Locate the cell with the specified text and output its [x, y] center coordinate. 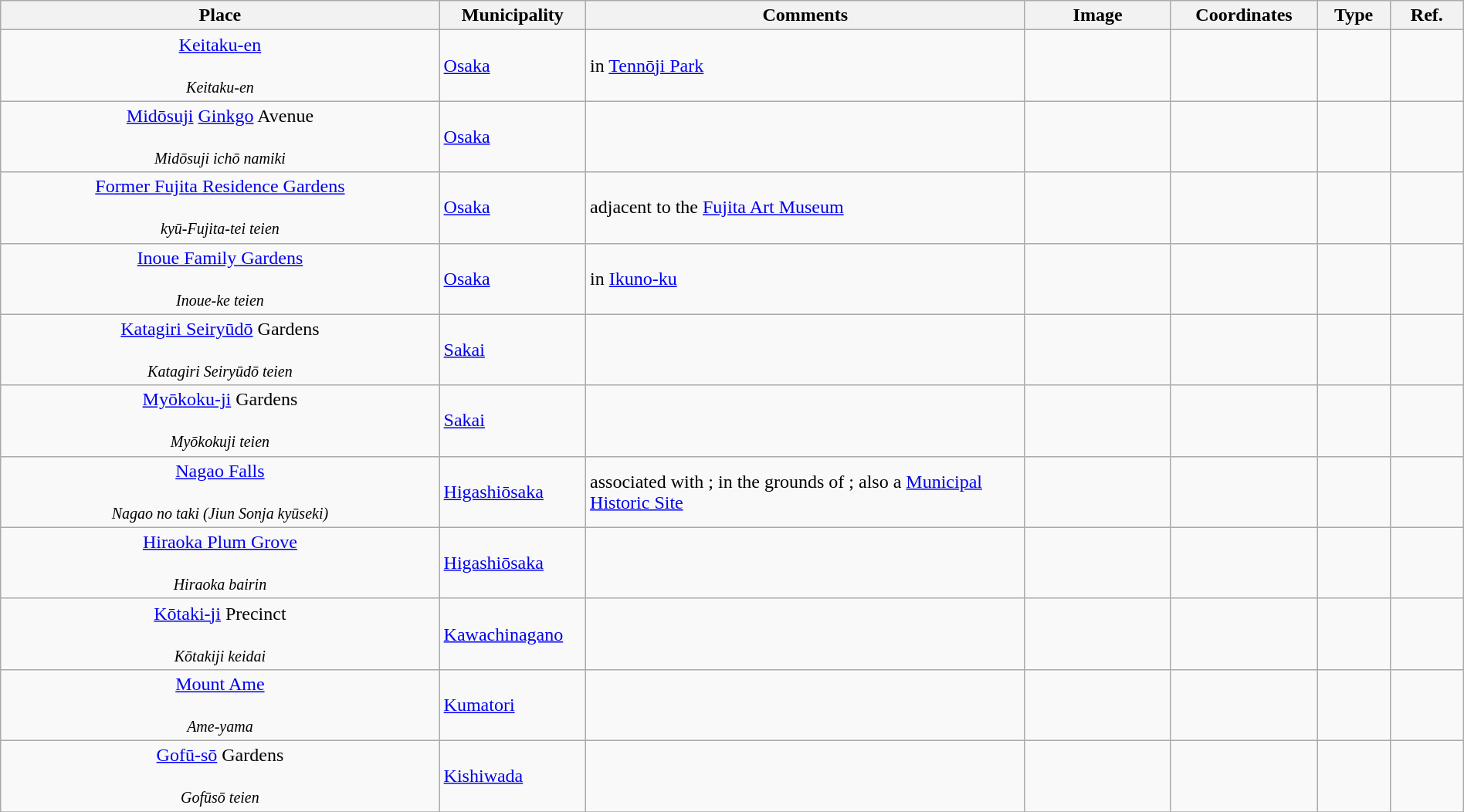
Mount AmeAme-yama [220, 705]
Former Fujita Residence Gardenskyū-Fujita-tei teien [220, 208]
associated with ; in the grounds of ; also a Municipal Historic Site [805, 492]
Type [1354, 15]
Inoue Family GardensInoue-ke teien [220, 279]
Gofū-sō GardensGofūsō teien [220, 776]
Keitaku-enKeitaku-en [220, 66]
Nagao FallsNagao no taki (Jiun Sonja kyūseki) [220, 492]
Ref. [1427, 15]
in Ikuno-ku [805, 279]
Kishiwada [513, 776]
adjacent to the Fujita Art Museum [805, 208]
Coordinates [1243, 15]
Midōsuji Ginkgo AvenueMidōsuji ichō namiki [220, 137]
in Tennōji Park [805, 66]
Hiraoka Plum GroveHiraoka bairin [220, 563]
Kōtaki-ji PrecinctKōtakiji keidai [220, 634]
Kawachinagano [513, 634]
Katagiri Seiryūdō GardensKatagiri Seiryūdō teien [220, 350]
Comments [805, 15]
Myōkoku-ji GardensMyōkokuji teien [220, 421]
Kumatori [513, 705]
Place [220, 15]
Image [1098, 15]
Municipality [513, 15]
